Determine the (x, y) coordinate at the center of the cell enclosing the given text.  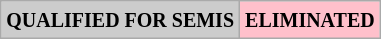
ELIMINATED (310, 20)
QUALIFIED FOR SEMIS (120, 20)
